Identify which cell holds the provided text, then report its [x, y] central coordinate. 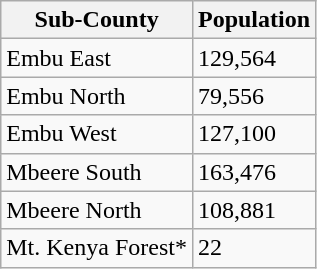
79,556 [254, 96]
Embu West [97, 134]
Embu East [97, 58]
Mbeere North [97, 210]
163,476 [254, 172]
22 [254, 248]
Sub-County [97, 20]
Embu North [97, 96]
Mbeere South [97, 172]
127,100 [254, 134]
129,564 [254, 58]
Population [254, 20]
Mt. Kenya Forest* [97, 248]
108,881 [254, 210]
